Output the [x, y] coordinate of the center of the cell containing the given text.  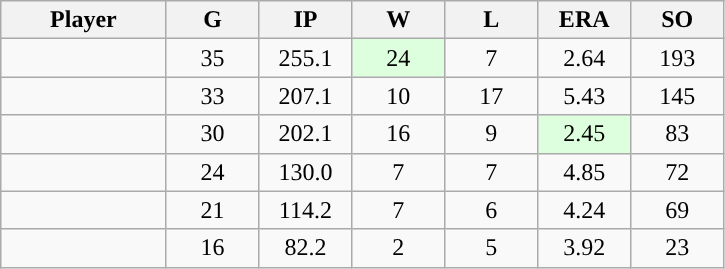
2.64 [584, 58]
202.1 [306, 134]
G [212, 20]
2.45 [584, 134]
30 [212, 134]
33 [212, 96]
4.24 [584, 210]
10 [398, 96]
145 [678, 96]
193 [678, 58]
6 [492, 210]
17 [492, 96]
5 [492, 248]
35 [212, 58]
82.2 [306, 248]
130.0 [306, 172]
ERA [584, 20]
L [492, 20]
Player [84, 20]
255.1 [306, 58]
72 [678, 172]
SO [678, 20]
114.2 [306, 210]
69 [678, 210]
2 [398, 248]
W [398, 20]
3.92 [584, 248]
IP [306, 20]
21 [212, 210]
4.85 [584, 172]
207.1 [306, 96]
83 [678, 134]
23 [678, 248]
5.43 [584, 96]
9 [492, 134]
